Search for the cell housing the specified text and yield its (X, Y) center coordinate. 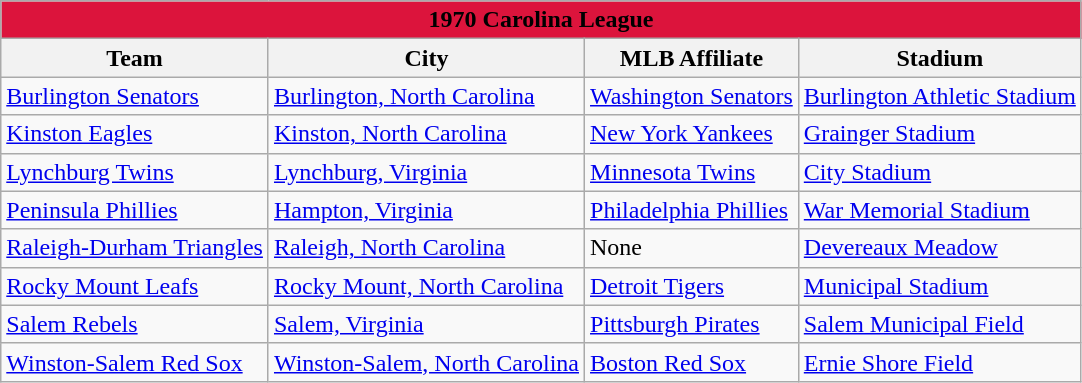
Pittsburgh Pirates (692, 324)
Winston-Salem Red Sox (135, 362)
City (426, 58)
New York Yankees (692, 134)
Burlington, North Carolina (426, 96)
City Stadium (940, 172)
Municipal Stadium (940, 286)
Raleigh, North Carolina (426, 248)
Detroit Tigers (692, 286)
Stadium (940, 58)
Hampton, Virginia (426, 210)
Rocky Mount, North Carolina (426, 286)
None (692, 248)
1970 Carolina League (542, 20)
Salem, Virginia (426, 324)
Raleigh-Durham Triangles (135, 248)
Boston Red Sox (692, 362)
Lynchburg Twins (135, 172)
Ernie Shore Field (940, 362)
Minnesota Twins (692, 172)
Lynchburg, Virginia (426, 172)
Rocky Mount Leafs (135, 286)
MLB Affiliate (692, 58)
Team (135, 58)
Peninsula Phillies (135, 210)
Winston-Salem, North Carolina (426, 362)
Washington Senators (692, 96)
Devereaux Meadow (940, 248)
Salem Rebels (135, 324)
Grainger Stadium (940, 134)
Salem Municipal Field (940, 324)
Burlington Athletic Stadium (940, 96)
Burlington Senators (135, 96)
Philadelphia Phillies (692, 210)
War Memorial Stadium (940, 210)
Kinston Eagles (135, 134)
Kinston, North Carolina (426, 134)
